From the cell containing the given text, extract its center point as (x, y) coordinate. 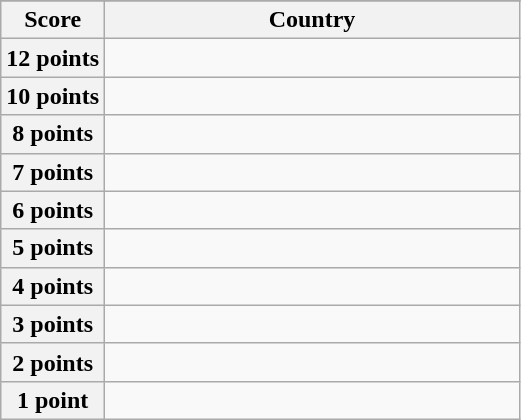
6 points (53, 210)
2 points (53, 362)
8 points (53, 134)
1 point (53, 400)
10 points (53, 96)
Country (312, 20)
12 points (53, 58)
4 points (53, 286)
7 points (53, 172)
5 points (53, 248)
3 points (53, 324)
Score (53, 20)
